Output the (x, y) coordinate of the center of the cell containing the given text.  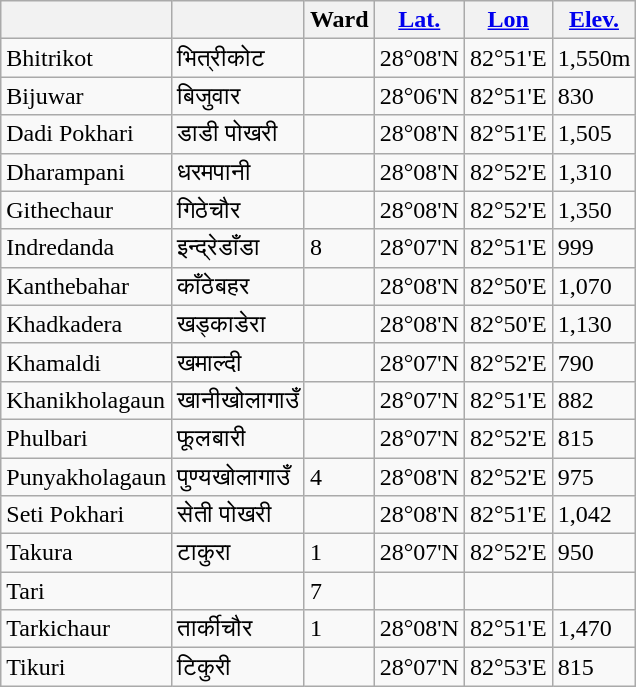
पुण्यखोलागाउँ (238, 477)
4 (339, 477)
1,350 (594, 210)
Lat. (419, 20)
खड्काडेरा (238, 324)
882 (594, 400)
950 (594, 553)
टाकुरा (238, 553)
Dadi Pokhari (86, 134)
1,130 (594, 324)
1,505 (594, 134)
Lon (508, 20)
1,470 (594, 629)
तार्कीचौर (238, 629)
1,070 (594, 286)
Githechaur (86, 210)
भित्रीकोट (238, 58)
फूलबारी (238, 438)
82°53'E (508, 667)
1,042 (594, 515)
खानीखोलागाउँ (238, 400)
इन्द्रेडाँडा (238, 248)
Bhitrikot (86, 58)
सेती पोखरी (238, 515)
Tarkichaur (86, 629)
बिजुवार (238, 96)
Ward (339, 20)
1,310 (594, 172)
खमाल्दी (238, 362)
टिकुरी (238, 667)
Seti Pokhari (86, 515)
Tikuri (86, 667)
8 (339, 248)
Tari (86, 591)
डाडी पोखरी (238, 134)
Takura (86, 553)
काँठेबहर (238, 286)
Khanikholagaun (86, 400)
गिठेचौर (238, 210)
790 (594, 362)
7 (339, 591)
Punyakholagaun (86, 477)
999 (594, 248)
Indredanda (86, 248)
Dharampani (86, 172)
1,550m (594, 58)
Elev. (594, 20)
830 (594, 96)
28°06'N (419, 96)
Khadkadera (86, 324)
Khamaldi (86, 362)
975 (594, 477)
Bijuwar (86, 96)
Kanthebahar (86, 286)
धरमपानी (238, 172)
Phulbari (86, 438)
